Return the [X, Y] coordinate for the center point of the cell that contains the specified text.  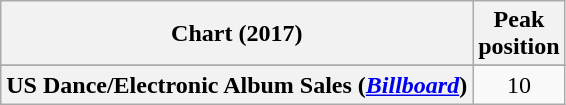
Peakposition [519, 34]
10 [519, 85]
US Dance/Electronic Album Sales (Billboard) [237, 85]
Chart (2017) [237, 34]
